From the cell containing the given text, extract its center point as (X, Y) coordinate. 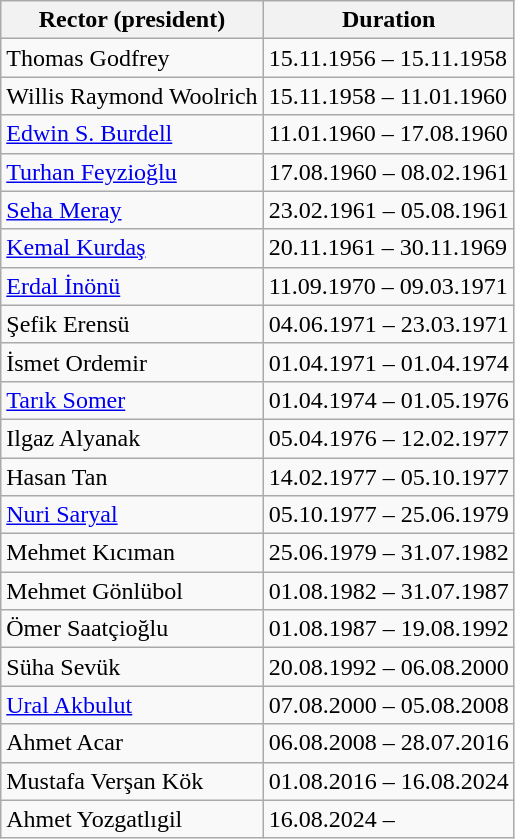
05.10.1977 – 25.06.1979 (388, 515)
Thomas Godfrey (132, 58)
Kemal Kurdaş (132, 248)
05.04.1976 – 12.02.1977 (388, 438)
Hasan Tan (132, 477)
Tarık Somer (132, 400)
Edwin S. Burdell (132, 134)
07.08.2000 – 05.08.2008 (388, 705)
17.08.1960 – 08.02.1961 (388, 172)
Duration (388, 20)
Şefik Erensü (132, 324)
23.02.1961 – 05.08.1961 (388, 210)
04.06.1971 – 23.03.1971 (388, 324)
01.08.2016 – 16.08.2024 (388, 781)
Nuri Saryal (132, 515)
15.11.1956 – 15.11.1958 (388, 58)
Willis Raymond Woolrich (132, 96)
14.02.1977 – 05.10.1977 (388, 477)
Ahmet Acar (132, 743)
16.08.2024 – (388, 819)
Erdal İnönü (132, 286)
Ömer Saatçioğlu (132, 629)
15.11.1958 – 11.01.1960 (388, 96)
01.08.1987 – 19.08.1992 (388, 629)
20.08.1992 – 06.08.2000 (388, 667)
Mehmet Kıcıman (132, 553)
Mehmet Gönlübol (132, 591)
Turhan Feyzioğlu (132, 172)
11.09.1970 – 09.03.1971 (388, 286)
Seha Meray (132, 210)
06.08.2008 – 28.07.2016 (388, 743)
Ural Akbulut (132, 705)
Rector (president) (132, 20)
20.11.1961 – 30.11.1969 (388, 248)
Mustafa Verşan Kök (132, 781)
11.01.1960 – 17.08.1960 (388, 134)
01.04.1974 – 01.05.1976 (388, 400)
Süha Sevük (132, 667)
Ahmet Yozgatlıgil (132, 819)
İsmet Ordemir (132, 362)
01.04.1971 – 01.04.1974 (388, 362)
01.08.1982 – 31.07.1987 (388, 591)
Ilgaz Alyanak (132, 438)
25.06.1979 – 31.07.1982 (388, 553)
